Provide the (X, Y) coordinate of the cell's center where the given text is located.  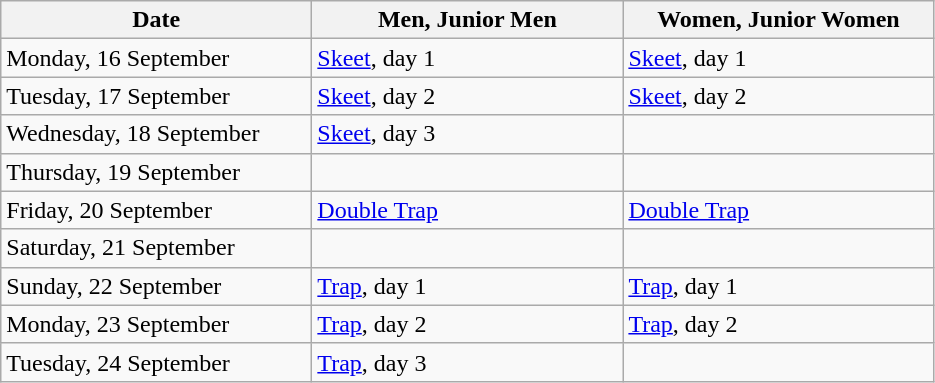
Trap, day 3 (468, 362)
Friday, 20 September (156, 210)
Monday, 16 September (156, 58)
Women, Junior Women (778, 20)
Date (156, 20)
Skeet, day 3 (468, 134)
Wednesday, 18 September (156, 134)
Monday, 23 September (156, 324)
Sunday, 22 September (156, 286)
Thursday, 19 September (156, 172)
Tuesday, 24 September (156, 362)
Saturday, 21 September (156, 248)
Tuesday, 17 September (156, 96)
Men, Junior Men (468, 20)
